Find where the given text appears and provide that cell's center as (X, Y) coordinate. 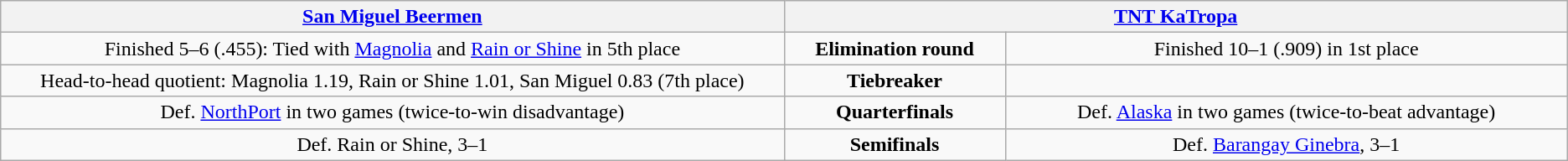
Head-to-head quotient: Magnolia 1.19, Rain or Shine 1.01, San Miguel 0.83 (7th place) (392, 80)
Def. Barangay Ginebra, 3–1 (1287, 144)
Elimination round (895, 49)
Quarterfinals (895, 112)
Tiebreaker (895, 80)
Finished 5–6 (.455): Tied with Magnolia and Rain or Shine in 5th place (392, 49)
San Miguel Beermen (392, 17)
TNT KaTropa (1176, 17)
Def. Alaska in two games (twice-to-beat advantage) (1287, 112)
Finished 10–1 (.909) in 1st place (1287, 49)
Semifinals (895, 144)
Def. NorthPort in two games (twice-to-win disadvantage) (392, 112)
Def. Rain or Shine, 3–1 (392, 144)
